Search for the cell housing the specified text and yield its (X, Y) center coordinate. 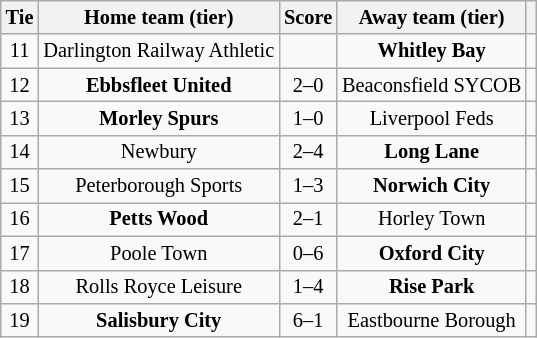
11 (20, 51)
17 (20, 253)
Home team (tier) (158, 17)
6–1 (308, 320)
Rolls Royce Leisure (158, 287)
Poole Town (158, 253)
Oxford City (432, 253)
Whitley Bay (432, 51)
13 (20, 118)
1–0 (308, 118)
19 (20, 320)
Petts Wood (158, 219)
Liverpool Feds (432, 118)
18 (20, 287)
Rise Park (432, 287)
1–3 (308, 186)
Darlington Railway Athletic (158, 51)
Score (308, 17)
Eastbourne Borough (432, 320)
16 (20, 219)
Norwich City (432, 186)
Beaconsfield SYCOB (432, 85)
12 (20, 85)
Long Lane (432, 152)
2–0 (308, 85)
Morley Spurs (158, 118)
1–4 (308, 287)
Newbury (158, 152)
2–4 (308, 152)
2–1 (308, 219)
Horley Town (432, 219)
0–6 (308, 253)
Ebbsfleet United (158, 85)
Tie (20, 17)
Away team (tier) (432, 17)
Salisbury City (158, 320)
15 (20, 186)
14 (20, 152)
Peterborough Sports (158, 186)
